Scan for the cell matching the given text and deliver its (x, y) coordinate at center. 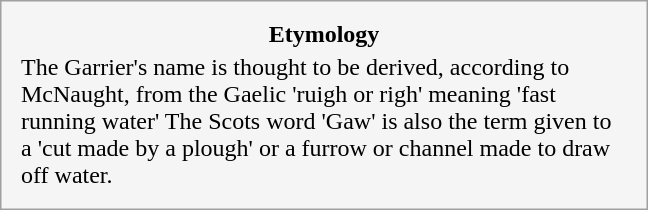
Etymology (324, 35)
